Locate the cell with the specified text and output its (X, Y) center coordinate. 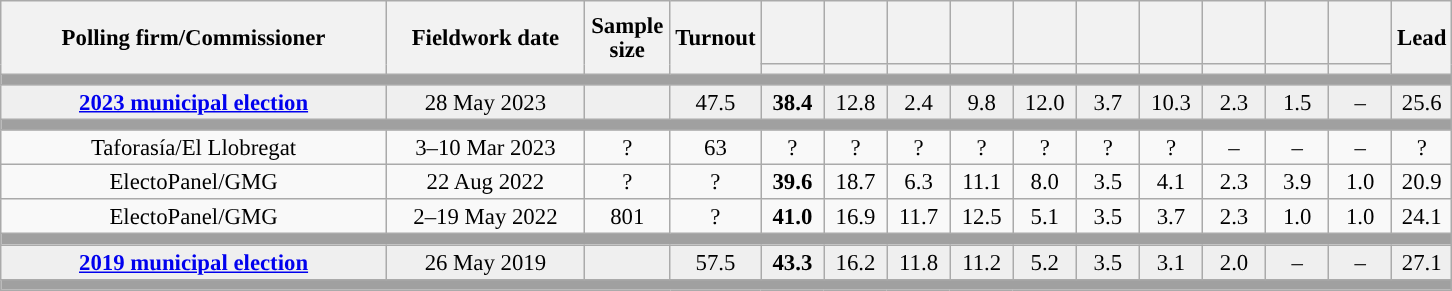
11.8 (918, 262)
47.5 (716, 102)
20.9 (1422, 182)
5.2 (1044, 262)
39.6 (792, 182)
Sample size (627, 38)
16.2 (856, 262)
43.3 (792, 262)
11.2 (982, 262)
1.5 (1298, 102)
2–19 May 2022 (485, 218)
24.1 (1422, 218)
6.3 (918, 182)
8.0 (1044, 182)
Lead (1422, 38)
11.7 (918, 218)
Polling firm/Commissioner (194, 38)
41.0 (792, 218)
2019 municipal election (194, 262)
12.8 (856, 102)
10.3 (1170, 102)
26 May 2019 (485, 262)
2.0 (1234, 262)
12.0 (1044, 102)
3.9 (1298, 182)
18.7 (856, 182)
801 (627, 218)
63 (716, 148)
22 Aug 2022 (485, 182)
27.1 (1422, 262)
Fieldwork date (485, 38)
38.4 (792, 102)
2023 municipal election (194, 102)
11.1 (982, 182)
12.5 (982, 218)
4.1 (1170, 182)
3–10 Mar 2023 (485, 148)
5.1 (1044, 218)
9.8 (982, 102)
25.6 (1422, 102)
3.1 (1170, 262)
2.4 (918, 102)
16.9 (856, 218)
28 May 2023 (485, 102)
Turnout (716, 38)
Taforasía/El Llobregat (194, 148)
57.5 (716, 262)
